From the cell containing the given text, extract its center point as [X, Y] coordinate. 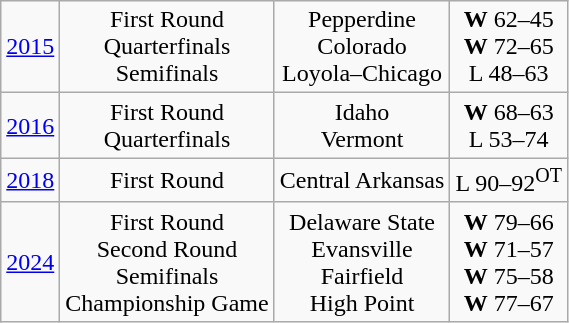
First Round [167, 180]
First RoundQuarterfinals [167, 126]
First Round Second Round SemifinalsChampionship Game [167, 262]
2018 [30, 180]
2024 [30, 262]
PepperdineColoradoLoyola–Chicago [362, 47]
2016 [30, 126]
IdahoVermont [362, 126]
First RoundQuarterfinalsSemifinals [167, 47]
L 90–92OT [509, 180]
Central Arkansas [362, 180]
Delaware State Evansville FairfieldHigh Point [362, 262]
W 79–66 W 71–57W 75–58W 77–67 [509, 262]
W 62–45W 72–65L 48–63 [509, 47]
W 68–63 L 53–74 [509, 126]
2015 [30, 47]
